Search for the cell housing the specified text and yield its [X, Y] center coordinate. 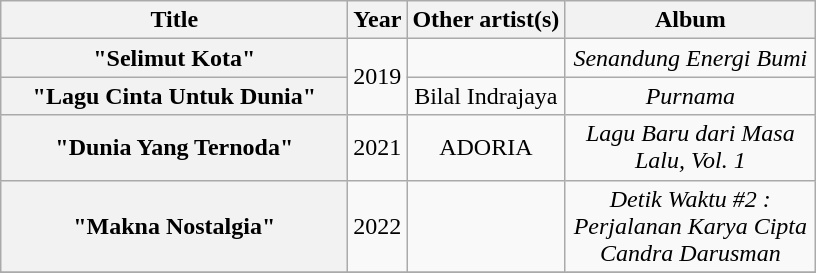
Year [378, 20]
Title [174, 20]
ADORIA [486, 148]
Other artist(s) [486, 20]
"Dunia Yang Ternoda" [174, 148]
Lagu Baru dari Masa Lalu, Vol. 1 [690, 148]
2019 [378, 77]
Purnama [690, 96]
Detik Waktu #2 : Perjalanan Karya Cipta Candra Darusman [690, 226]
"Lagu Cinta Untuk Dunia" [174, 96]
Bilal Indrajaya [486, 96]
"Selimut Kota" [174, 58]
Senandung Energi Bumi [690, 58]
2022 [378, 226]
"Makna Nostalgia" [174, 226]
Album [690, 20]
2021 [378, 148]
